Search for the cell housing the specified text and yield its (X, Y) center coordinate. 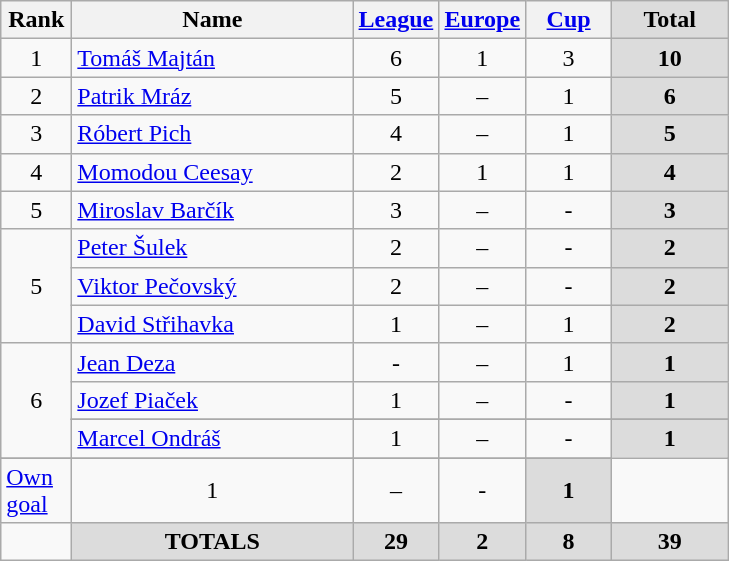
Name (212, 20)
David Střihavka (212, 324)
Europe (482, 20)
Miroslav Barčík (212, 210)
Patrik Mráz (212, 96)
Momodou Ceesay (212, 172)
Own goal (36, 490)
TOTALS (212, 542)
League (396, 20)
Jean Deza (212, 362)
39 (670, 542)
Rank (36, 20)
10 (670, 58)
Marcel Ondráš (212, 438)
Total (670, 20)
8 (569, 542)
Viktor Pečovský (212, 286)
Jozef Piaček (212, 400)
Cup (569, 20)
Peter Šulek (212, 248)
29 (396, 542)
Tomáš Majtán (212, 58)
Róbert Pich (212, 134)
